Return (X, Y) of the center of cell containing provided text 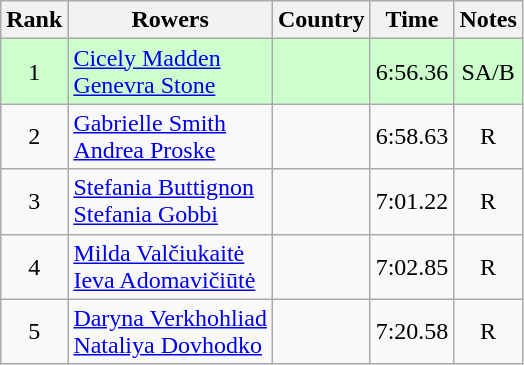
7:02.85 (412, 266)
SA/B (488, 72)
Notes (488, 20)
6:56.36 (412, 72)
Rank (34, 20)
3 (34, 202)
Country (321, 20)
5 (34, 332)
6:58.63 (412, 136)
Rowers (170, 20)
Stefania ButtignonStefania Gobbi (170, 202)
Cicely MaddenGenevra Stone (170, 72)
4 (34, 266)
7:20.58 (412, 332)
Milda ValčiukaitėIeva Adomavičiūtė (170, 266)
1 (34, 72)
7:01.22 (412, 202)
2 (34, 136)
Time (412, 20)
Gabrielle SmithAndrea Proske (170, 136)
Daryna VerkhohliadNataliya Dovhodko (170, 332)
